Extract the [x, y] coordinate from the center of the cell holding the provided text.  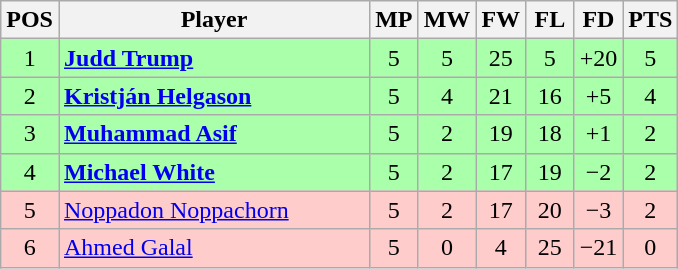
18 [550, 134]
Player [214, 20]
+1 [598, 134]
FL [550, 20]
−2 [598, 172]
PTS [650, 20]
Ahmed Galal [214, 248]
Judd Trump [214, 58]
Michael White [214, 172]
−21 [598, 248]
Muhammad Asif [214, 134]
3 [30, 134]
POS [30, 20]
16 [550, 96]
Noppadon Noppachorn [214, 210]
21 [501, 96]
Kristján Helgason [214, 96]
FW [501, 20]
−3 [598, 210]
MP [394, 20]
1 [30, 58]
20 [550, 210]
+20 [598, 58]
+5 [598, 96]
FD [598, 20]
MW [447, 20]
6 [30, 248]
